Locate the cell with the specified text and output its [X, Y] center coordinate. 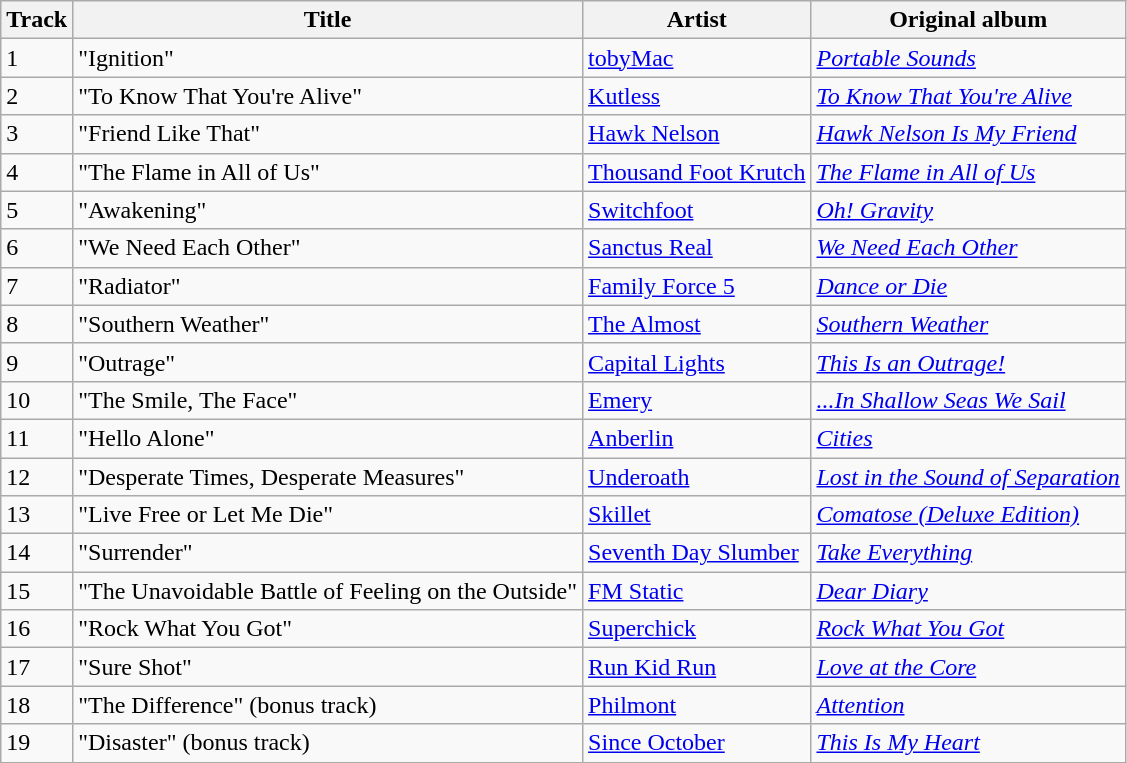
...In Shallow Seas We Sail [968, 400]
Dear Diary [968, 591]
The Flame in All of Us [968, 172]
12 [37, 477]
"Surrender" [328, 553]
16 [37, 629]
11 [37, 438]
"Radiator" [328, 286]
19 [37, 743]
Portable Sounds [968, 58]
17 [37, 667]
tobyMac [697, 58]
Skillet [697, 515]
Sanctus Real [697, 248]
"The Smile, The Face" [328, 400]
Oh! Gravity [968, 210]
"Disaster" (bonus track) [328, 743]
Emery [697, 400]
Track [37, 20]
"Outrage" [328, 362]
Since October [697, 743]
13 [37, 515]
Philmont [697, 705]
"Ignition" [328, 58]
6 [37, 248]
Lost in the Sound of Separation [968, 477]
8 [37, 324]
10 [37, 400]
Comatose (Deluxe Edition) [968, 515]
To Know That You're Alive [968, 96]
"Rock What You Got" [328, 629]
Switchfoot [697, 210]
This Is an Outrage! [968, 362]
18 [37, 705]
15 [37, 591]
14 [37, 553]
Cities [968, 438]
"Awakening" [328, 210]
"The Difference" (bonus track) [328, 705]
Underoath [697, 477]
Dance or Die [968, 286]
Family Force 5 [697, 286]
Kutless [697, 96]
3 [37, 134]
Take Everything [968, 553]
9 [37, 362]
Superchick [697, 629]
"Sure Shot" [328, 667]
1 [37, 58]
5 [37, 210]
Attention [968, 705]
Southern Weather [968, 324]
Thousand Foot Krutch [697, 172]
"Live Free or Let Me Die" [328, 515]
Run Kid Run [697, 667]
"Hello Alone" [328, 438]
"We Need Each Other" [328, 248]
This Is My Heart [968, 743]
4 [37, 172]
Capital Lights [697, 362]
Hawk Nelson [697, 134]
7 [37, 286]
The Almost [697, 324]
Seventh Day Slumber [697, 553]
"To Know That You're Alive" [328, 96]
Artist [697, 20]
Rock What You Got [968, 629]
"Friend Like That" [328, 134]
"Southern Weather" [328, 324]
Anberlin [697, 438]
"Desperate Times, Desperate Measures" [328, 477]
Original album [968, 20]
Hawk Nelson Is My Friend [968, 134]
Love at the Core [968, 667]
"The Flame in All of Us" [328, 172]
We Need Each Other [968, 248]
FM Static [697, 591]
2 [37, 96]
"The Unavoidable Battle of Feeling on the Outside" [328, 591]
Title [328, 20]
